Identify which cell holds the provided text, then report its [x, y] central coordinate. 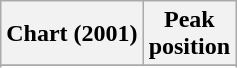
Chart (2001) [72, 34]
Peakposition [189, 34]
